Output the (x, y) coordinate of the center of the cell containing the given text.  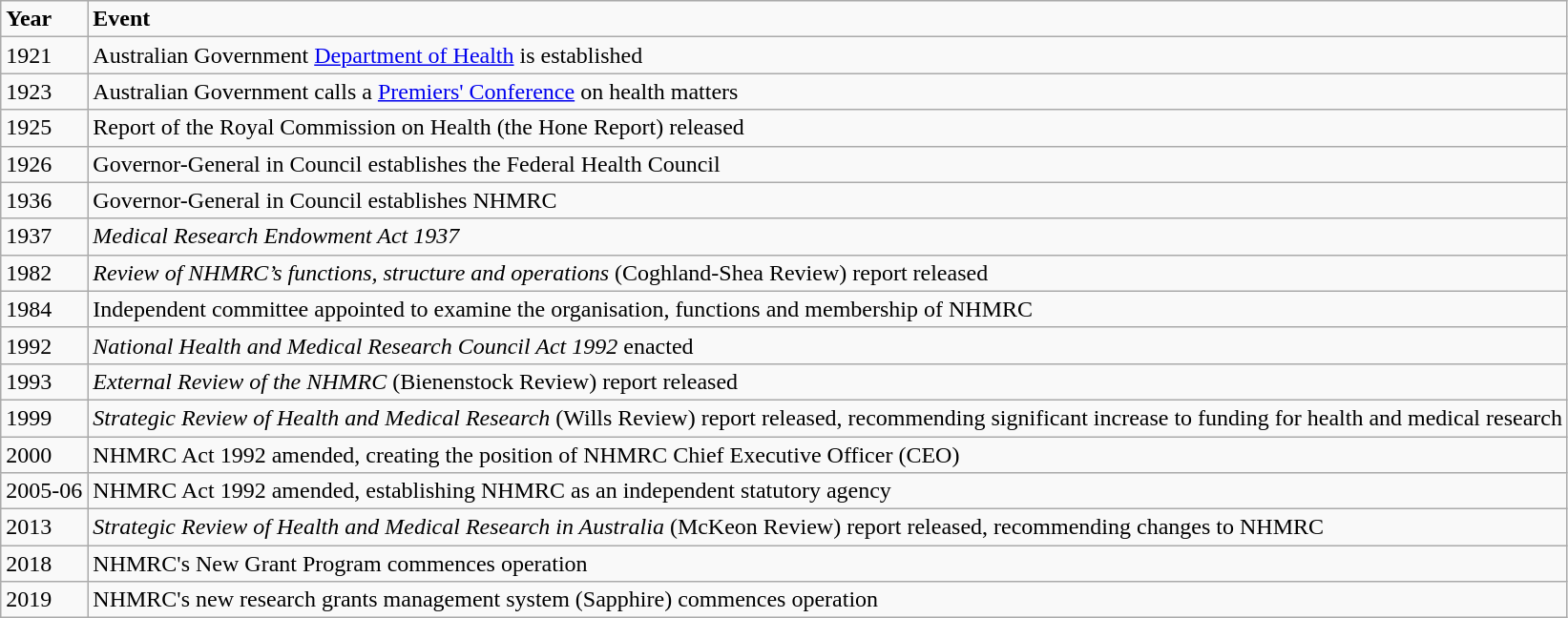
1993 (44, 381)
NHMRC's new research grants management system (Sapphire) commences operation (828, 600)
2000 (44, 455)
Medical Research Endowment Act 1937 (828, 237)
Report of the Royal Commission on Health (the Hone Report) released (828, 128)
1936 (44, 200)
NHMRC Act 1992 amended, creating the position of NHMRC Chief Executive Officer (CEO) (828, 455)
Year (44, 19)
Australian Government calls a Premiers' Conference on health matters (828, 92)
1999 (44, 418)
NHMRC Act 1992 amended, establishing NHMRC as an independent statutory agency (828, 491)
1982 (44, 273)
Governor-General in Council establishes the Federal Health Council (828, 164)
1992 (44, 345)
1923 (44, 92)
Governor-General in Council establishes NHMRC (828, 200)
1921 (44, 55)
2019 (44, 600)
Strategic Review of Health and Medical Research in Australia (McKeon Review) report released, recommending changes to NHMRC (828, 527)
Australian Government Department of Health is established (828, 55)
2013 (44, 527)
1937 (44, 237)
Independent committee appointed to examine the organisation, functions and membership of NHMRC (828, 309)
Review of NHMRC’s functions, structure and operations (Coghland-Shea Review) report released (828, 273)
1926 (44, 164)
2018 (44, 564)
NHMRC's New Grant Program commences operation (828, 564)
Event (828, 19)
1984 (44, 309)
1925 (44, 128)
External Review of the NHMRC (Bienenstock Review) report released (828, 381)
National Health and Medical Research Council Act 1992 enacted (828, 345)
2005-06 (44, 491)
